Provide the [x, y] coordinate of the cell's center where the given text is located.  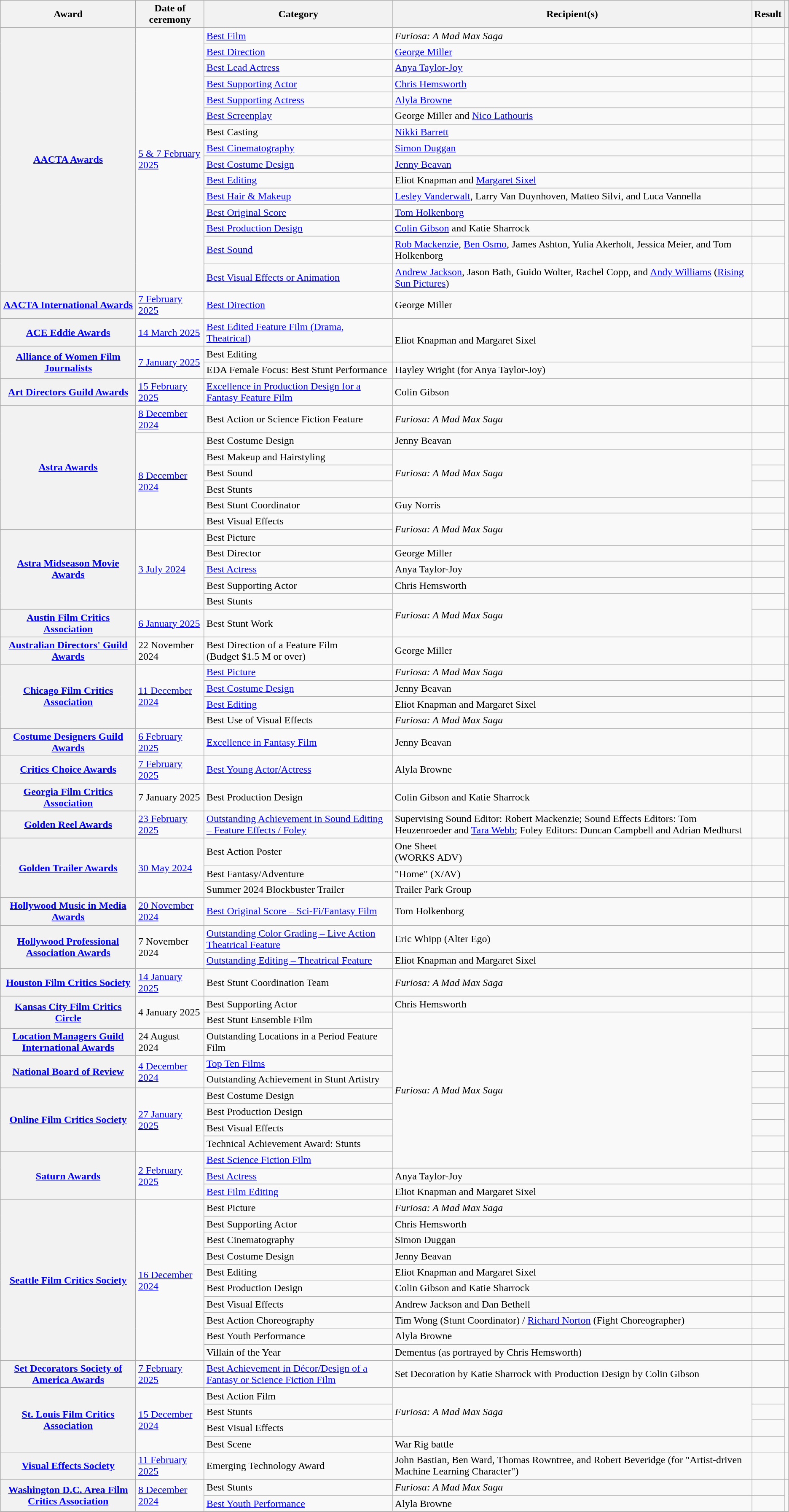
Best Casting [298, 132]
Australian Directors' Guild Awards [68, 651]
Chicago Film Critics Association [68, 696]
Best Young Actor/Actress [298, 770]
ACE Eddie Awards [68, 332]
St. Louis Film Critics Association [68, 1420]
27 January 2025 [170, 1120]
Villain of the Year [298, 1352]
Andrew Jackson, Jason Bath, Guido Wolter, Rachel Copp, and Andy Williams (Rising Sun Pictures) [572, 277]
Best Makeup and Hairstyling [298, 457]
Best Edited Feature Film (Drama, Theatrical) [298, 332]
Best Stunt Coordinator [298, 505]
National Board of Review [68, 1072]
Golden Reel Awards [68, 824]
20 November 2024 [170, 911]
22 November 2024 [170, 651]
Outstanding Achievement in Sound Editing – Feature Effects / Foley [298, 824]
George Miller and Nico Lathouris [572, 116]
Hollywood Professional Association Awards [68, 947]
Best Stunt Coordination Team [298, 982]
3 July 2024 [170, 569]
Top Ten Films [298, 1064]
Astra Awards [68, 467]
Kansas City Film Critics Circle [68, 1012]
Location Managers Guild International Awards [68, 1042]
Costume Designers Guild Awards [68, 742]
Outstanding Locations in a Period Feature Film [298, 1042]
Recipient(s) [572, 14]
Andrew Jackson and Dan Bethell [572, 1304]
16 December 2024 [170, 1281]
15 December 2024 [170, 1420]
Best Stunt Work [298, 623]
Rob Mackenzie, Ben Osmo, James Ashton, Yulia Akerholt, Jessica Meier, and Tom Holkenborg [572, 250]
Visual Effects Society [68, 1466]
Summer 2024 Blockbuster Trailer [298, 890]
24 August 2024 [170, 1042]
14 January 2025 [170, 982]
Guy Norris [572, 505]
4 December 2024 [170, 1072]
Excellence in Fantasy Film [298, 742]
Astra Midseason Movie Awards [68, 569]
Best Hair & Makeup [298, 196]
2 February 2025 [170, 1176]
Best Direction of a Feature Film(Budget $1.5 M or over) [298, 651]
Washington D.C. Area Film Critics Association [68, 1496]
Best Use of Visual Effects [298, 720]
Emerging Technology Award [298, 1466]
Art Directors Guild Awards [68, 392]
One Sheet(WORKS ADV) [572, 851]
Austin Film Critics Association [68, 623]
Technical Achievement Award: Stunts [298, 1144]
Outstanding Editing – Theatrical Feature [298, 961]
5 & 7 February 2025 [170, 159]
6 February 2025 [170, 742]
"Home" (X/AV) [572, 874]
Best Director [298, 553]
John Bastian, Ben Ward, Thomas Rowntree, and Robert Beveridge (for "Artist-driven Machine Learning Character") [572, 1466]
Best Fantasy/Adventure [298, 874]
23 February 2025 [170, 824]
Best Lead Actress [298, 68]
Supervising Sound Editor: Robert Mackenzie; Sound Effects Editors: Tom Heuzenroeder and Tara Webb; Foley Editors: Duncan Campbell and Adrian Medhurst [572, 824]
14 March 2025 [170, 332]
EDA Female Focus: Best Stunt Performance [298, 370]
AACTA Awards [68, 159]
Set Decorators Society of America Awards [68, 1374]
Best Visual Effects or Animation [298, 277]
Critics Choice Awards [68, 770]
Hollywood Music in Media Awards [68, 911]
Online Film Critics Society [68, 1120]
AACTA International Awards [68, 305]
7 November 2024 [170, 947]
Nikki Barrett [572, 132]
Georgia Film Critics Association [68, 797]
Best Original Score [298, 212]
Best Scene [298, 1444]
Best Action or Science Fiction Feature [298, 419]
Trailer Park Group [572, 890]
Set Decoration by Katie Sharrock with Production Design by Colin Gibson [572, 1374]
War Rig battle [572, 1444]
Best Stunt Ensemble Film [298, 1020]
Best Film [298, 36]
Colin Gibson [572, 392]
Best Original Score – Sci-Fi/Fantasy Film [298, 911]
Best Action Poster [298, 851]
Best Action Film [298, 1396]
Award [68, 14]
Seattle Film Critics Society [68, 1281]
Best Screenplay [298, 116]
Date of ceremony [170, 14]
Excellence in Production Design for a Fantasy Feature Film [298, 392]
Category [298, 14]
Outstanding Color Grading – Live Action Theatrical Feature [298, 939]
Houston Film Critics Society [68, 982]
Outstanding Achievement in Stunt Artistry [298, 1080]
Golden Trailer Awards [68, 867]
Tim Wong (Stunt Coordinator) / Richard Norton (Fight Choreographer) [572, 1320]
Best Film Editing [298, 1192]
6 January 2025 [170, 623]
Saturn Awards [68, 1176]
Eric Whipp (Alter Ego) [572, 939]
4 January 2025 [170, 1012]
Best Science Fiction Film [298, 1160]
11 December 2024 [170, 696]
Best Action Choreography [298, 1320]
Result [768, 14]
15 February 2025 [170, 392]
Alliance of Women Film Journalists [68, 362]
Hayley Wright (for Anya Taylor-Joy) [572, 370]
Lesley Vanderwalt, Larry Van Duynhoven, Matteo Silvi, and Luca Vannella [572, 196]
Best Supporting Actress [298, 100]
Best Achievement in Décor/Design of a Fantasy or Science Fiction Film [298, 1374]
30 May 2024 [170, 867]
11 February 2025 [170, 1466]
Dementus (as portrayed by Chris Hemsworth) [572, 1352]
